Find where the given text appears and provide that cell's center as (x, y) coordinate. 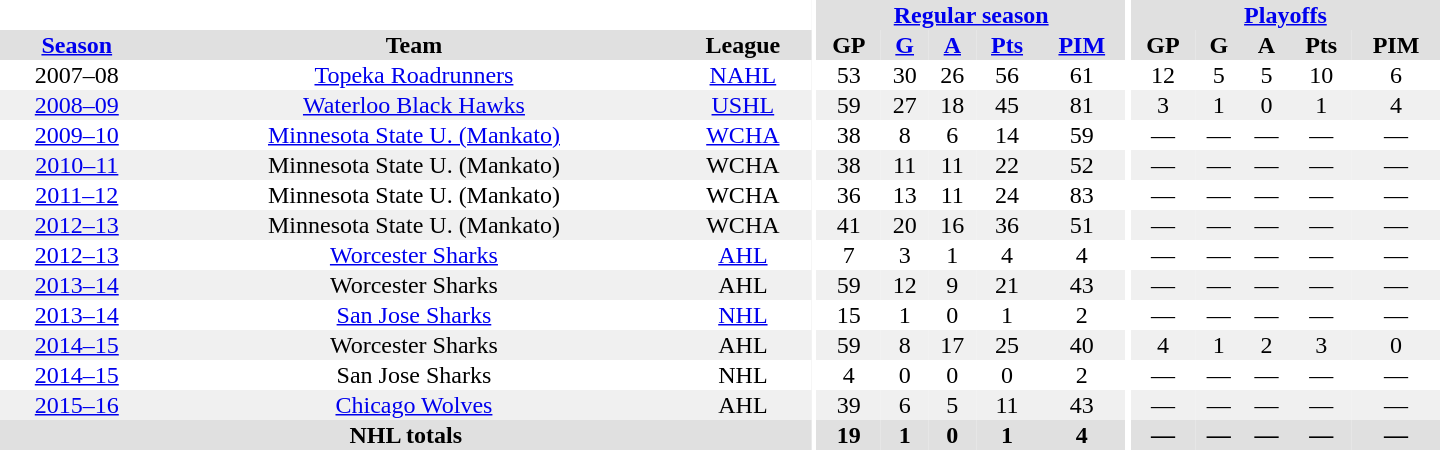
81 (1082, 105)
15 (849, 315)
Team (414, 45)
League (742, 45)
9 (952, 285)
Chicago Wolves (414, 405)
2015–16 (77, 405)
27 (905, 105)
45 (1007, 105)
19 (849, 435)
USHL (742, 105)
10 (1321, 75)
14 (1007, 135)
NHL totals (406, 435)
26 (952, 75)
NAHL (742, 75)
20 (905, 225)
16 (952, 225)
53 (849, 75)
18 (952, 105)
21 (1007, 285)
2011–12 (77, 195)
Playoffs (1286, 15)
7 (849, 255)
2009–10 (77, 135)
13 (905, 195)
Season (77, 45)
Waterloo Black Hawks (414, 105)
2010–11 (77, 165)
41 (849, 225)
56 (1007, 75)
2007–08 (77, 75)
Regular season (972, 15)
22 (1007, 165)
40 (1082, 345)
17 (952, 345)
24 (1007, 195)
2008–09 (77, 105)
83 (1082, 195)
Topeka Roadrunners (414, 75)
51 (1082, 225)
30 (905, 75)
61 (1082, 75)
25 (1007, 345)
52 (1082, 165)
39 (849, 405)
